Extract the (X, Y) coordinate from the center of the cell holding the provided text.  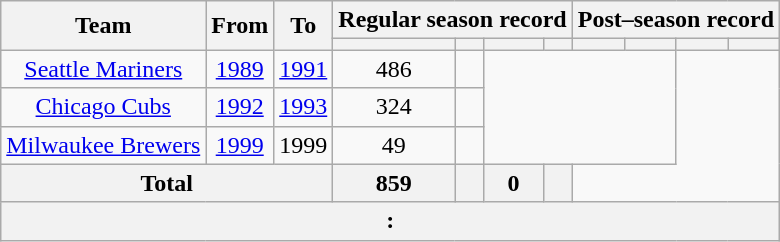
To (304, 26)
1992 (240, 107)
Regular season record (452, 20)
Chicago Cubs (104, 107)
1993 (304, 107)
From (240, 26)
486 (394, 69)
0 (514, 183)
Post–season record (676, 20)
324 (394, 107)
1991 (304, 69)
Seattle Mariners (104, 69)
Total (167, 183)
: (390, 221)
859 (394, 183)
49 (394, 145)
Milwaukee Brewers (104, 145)
1989 (240, 69)
Team (104, 26)
